Provide the (x, y) coordinate of the cell's center where the given text is located.  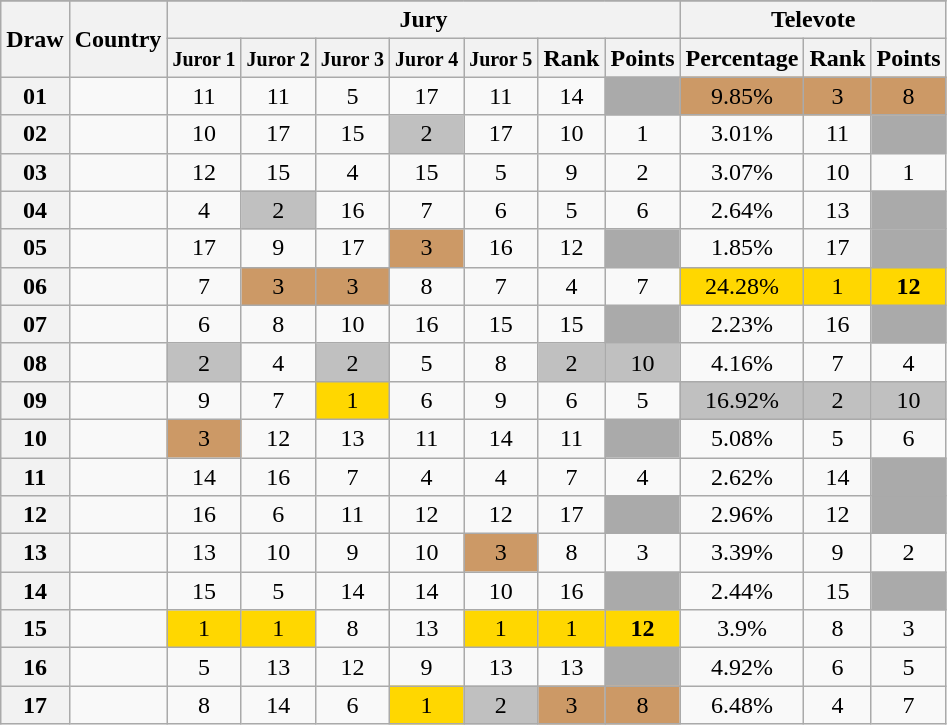
2.96% (742, 515)
Juror 4 (426, 58)
06 (35, 286)
2.62% (742, 477)
01 (35, 96)
Juror 3 (352, 58)
6.48% (742, 705)
Juror 1 (204, 58)
Country (118, 39)
2.64% (742, 210)
3.39% (742, 553)
Draw (35, 39)
4.16% (742, 362)
04 (35, 210)
9.85% (742, 96)
07 (35, 324)
2.44% (742, 591)
2.23% (742, 324)
Juror 5 (501, 58)
Jury (424, 20)
05 (35, 248)
5.08% (742, 438)
Juror 2 (278, 58)
1.85% (742, 248)
3.9% (742, 629)
16.92% (742, 400)
3.07% (742, 172)
3.01% (742, 134)
08 (35, 362)
02 (35, 134)
Percentage (742, 58)
4.92% (742, 667)
09 (35, 400)
Televote (813, 20)
24.28% (742, 286)
03 (35, 172)
